Identify which cell holds the provided text, then report its [x, y] central coordinate. 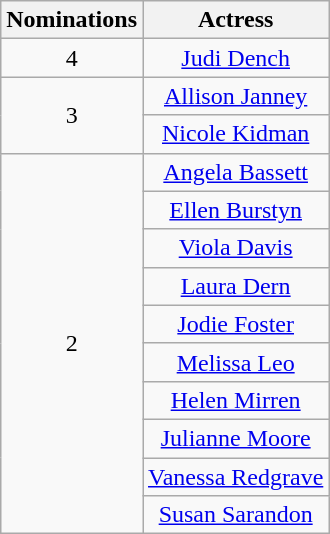
Nicole Kidman [235, 134]
Helen Mirren [235, 400]
Melissa Leo [235, 362]
Angela Bassett [235, 172]
Judi Dench [235, 58]
2 [72, 344]
4 [72, 58]
Nominations [72, 20]
Actress [235, 20]
Ellen Burstyn [235, 210]
3 [72, 115]
Julianne Moore [235, 438]
Allison Janney [235, 96]
Jodie Foster [235, 324]
Viola Davis [235, 248]
Vanessa Redgrave [235, 477]
Laura Dern [235, 286]
Susan Sarandon [235, 515]
